Find where the given text appears and provide that cell's center as (x, y) coordinate. 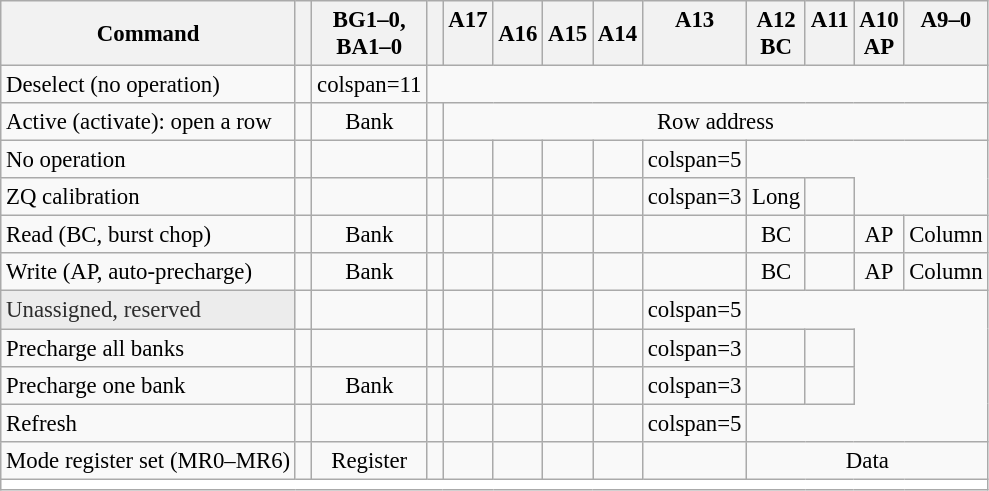
Deselect (no operation) (148, 85)
Active (activate): open a row (148, 122)
Command (148, 34)
Row address (716, 122)
A9–0 (946, 34)
colspan=11 (370, 85)
Unassigned, reserved (148, 310)
ZQ calibration (148, 197)
Precharge one bank (148, 385)
A11 (830, 34)
A15 (568, 34)
Write (AP, auto-precharge) (148, 273)
No operation (148, 160)
Read (BC, burst chop) (148, 235)
A17 (468, 34)
A14 (617, 34)
A12BC (776, 34)
Register (370, 460)
Data (868, 460)
Long (776, 197)
Precharge all banks (148, 348)
A16 (518, 34)
A13 (694, 34)
Mode register set (MR0–MR6) (148, 460)
Refresh (148, 423)
BG1–0,BA1–0 (370, 34)
A10AP (879, 34)
